From the cell containing the given text, extract its center point as [X, Y] coordinate. 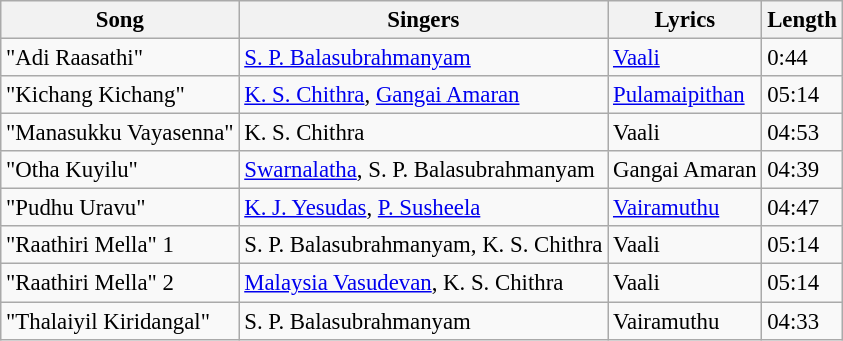
"Adi Raasathi" [120, 58]
K. S. Chithra, Gangai Amaran [424, 95]
"Manasukku Vayasenna" [120, 133]
K. S. Chithra [424, 133]
Singers [424, 20]
Swarnalatha, S. P. Balasubrahmanyam [424, 170]
Length [802, 20]
Gangai Amaran [685, 170]
Pulamaipithan [685, 95]
Lyrics [685, 20]
04:39 [802, 170]
"Pudhu Uravu" [120, 208]
Malaysia Vasudevan, K. S. Chithra [424, 283]
"Thalaiyil Kiridangal" [120, 321]
S. P. Balasubrahmanyam, K. S. Chithra [424, 245]
04:47 [802, 208]
04:53 [802, 133]
"Raathiri Mella" 1 [120, 245]
0:44 [802, 58]
"Otha Kuyilu" [120, 170]
"Raathiri Mella" 2 [120, 283]
"Kichang Kichang" [120, 95]
04:33 [802, 321]
K. J. Yesudas, P. Susheela [424, 208]
Song [120, 20]
